Scan for the cell matching the given text and deliver its [X, Y] coordinate at center. 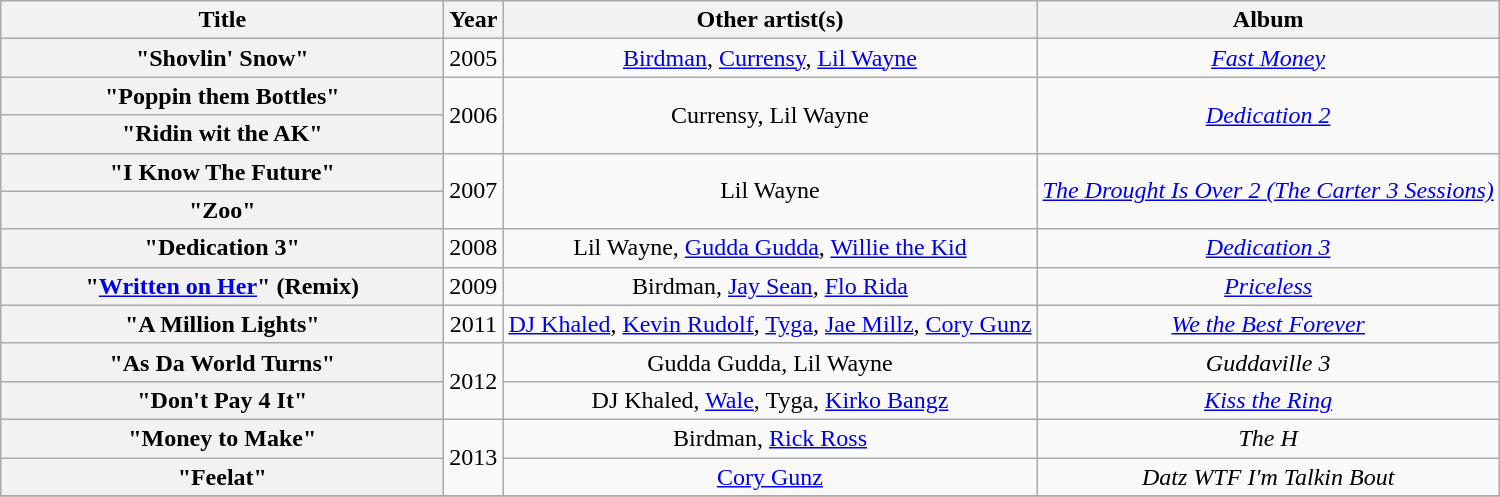
"A Million Lights" [222, 324]
2012 [474, 381]
Birdman, Rick Ross [770, 438]
Birdman, Currensy, Lil Wayne [770, 58]
The Drought Is Over 2 (The Carter 3 Sessions) [1268, 191]
Dedication 2 [1268, 115]
DJ Khaled, Kevin Rudolf, Tyga, Jae Millz, Cory Gunz [770, 324]
Dedication 3 [1268, 248]
"As Da World Turns" [222, 362]
DJ Khaled, Wale, Tyga, Kirko Bangz [770, 400]
Cory Gunz [770, 477]
"Feelat" [222, 477]
The H [1268, 438]
Priceless [1268, 286]
"Poppin them Bottles" [222, 96]
Birdman, Jay Sean, Flo Rida [770, 286]
2013 [474, 457]
"Ridin wit the AK" [222, 134]
Year [474, 20]
Gudda Gudda, Lil Wayne [770, 362]
"Dedication 3" [222, 248]
2005 [474, 58]
2006 [474, 115]
2008 [474, 248]
2007 [474, 191]
Lil Wayne, Gudda Gudda, Willie the Kid [770, 248]
2009 [474, 286]
"Don't Pay 4 It" [222, 400]
Datz WTF I'm Talkin Bout [1268, 477]
Currensy, Lil Wayne [770, 115]
Guddaville 3 [1268, 362]
"I Know The Future" [222, 172]
Other artist(s) [770, 20]
2011 [474, 324]
"Money to Make" [222, 438]
Lil Wayne [770, 191]
Kiss the Ring [1268, 400]
We the Best Forever [1268, 324]
Album [1268, 20]
"Shovlin' Snow" [222, 58]
"Zoo" [222, 210]
Title [222, 20]
"Written on Her" (Remix) [222, 286]
Fast Money [1268, 58]
